Determine the (x, y) coordinate at the center of the cell enclosing the given text.  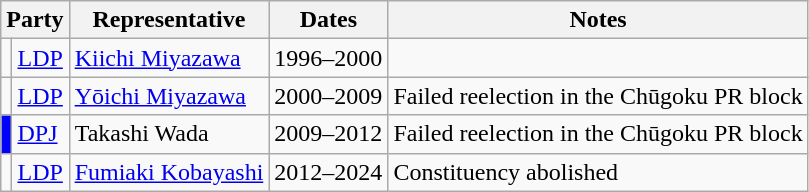
DPJ (40, 134)
Yōichi Miyazawa (169, 96)
Constituency abolished (598, 172)
2000–2009 (328, 96)
Notes (598, 20)
Dates (328, 20)
Takashi Wada (169, 134)
1996–2000 (328, 58)
Fumiaki Kobayashi (169, 172)
Party (35, 20)
2012–2024 (328, 172)
Kiichi Miyazawa (169, 58)
Representative (169, 20)
2009–2012 (328, 134)
